Pinpoint the cell where the given text exists, returning its (X, Y) midpoint coordinate. 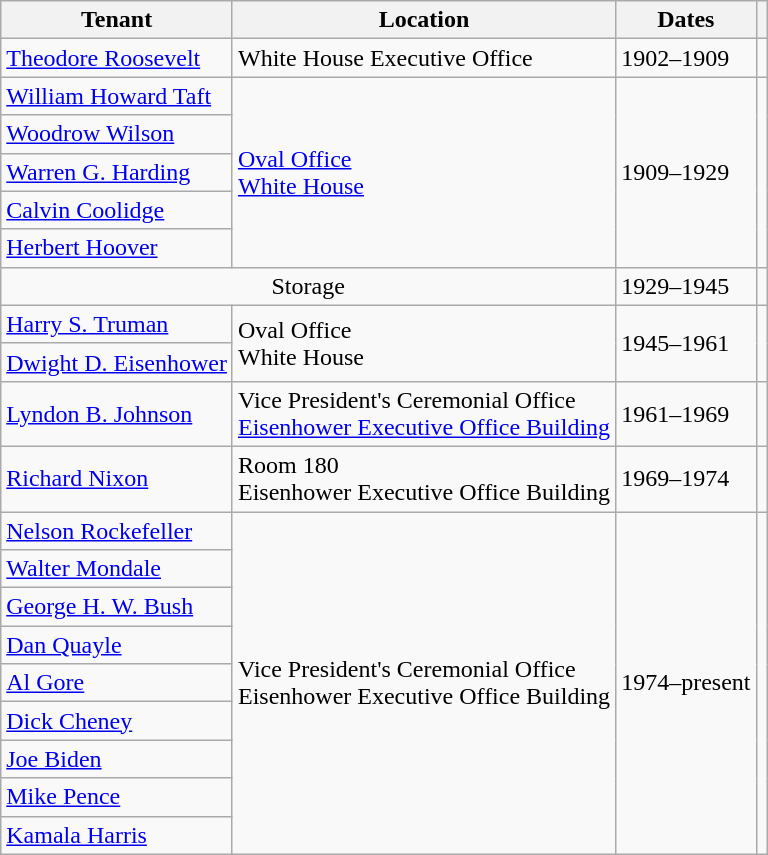
Kamala Harris (117, 835)
1969–1974 (686, 478)
Room 180 Eisenhower Executive Office Building (424, 478)
Mike Pence (117, 797)
Al Gore (117, 683)
Walter Mondale (117, 569)
1929–1945 (686, 286)
Warren G. Harding (117, 172)
Location (424, 20)
Dwight D. Eisenhower (117, 362)
1974–present (686, 684)
Tenant (117, 20)
William Howard Taft (117, 96)
Dick Cheney (117, 721)
1961–1969 (686, 414)
1902–1909 (686, 58)
Lyndon B. Johnson (117, 414)
1945–1961 (686, 343)
Dan Quayle (117, 645)
Theodore Roosevelt (117, 58)
Richard Nixon (117, 478)
Nelson Rockefeller (117, 531)
Dates (686, 20)
White House Executive Office (424, 58)
1909–1929 (686, 172)
Herbert Hoover (117, 248)
Joe Biden (117, 759)
Storage (308, 286)
Calvin Coolidge (117, 210)
Woodrow Wilson (117, 134)
George H. W. Bush (117, 607)
Harry S. Truman (117, 324)
